Return the (X, Y) coordinate for the center point of the cell that contains the specified text.  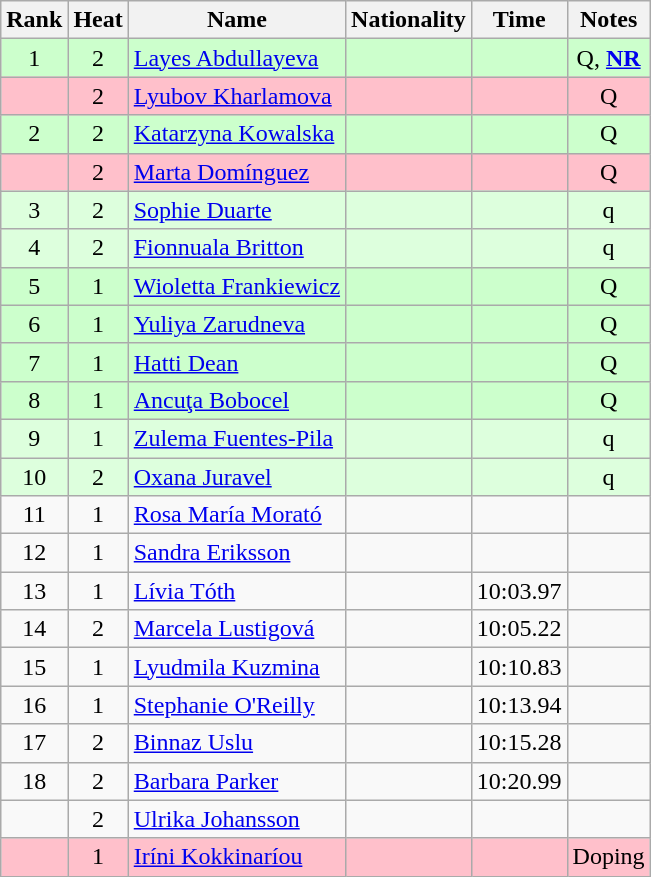
9 (34, 438)
Ulrika Johansson (236, 819)
Doping (608, 857)
6 (34, 324)
Sophie Duarte (236, 210)
4 (34, 248)
7 (34, 362)
Barbara Parker (236, 781)
Wioletta Frankiewicz (236, 286)
12 (34, 553)
18 (34, 781)
Katarzyna Kowalska (236, 134)
5 (34, 286)
Rosa María Morató (236, 515)
3 (34, 210)
Binnaz Uslu (236, 743)
Ancuţa Bobocel (236, 400)
16 (34, 705)
13 (34, 591)
Time (519, 20)
10:05.22 (519, 629)
Lyubov Kharlamova (236, 96)
Q, NR (608, 58)
Oxana Juravel (236, 477)
Marcela Lustigová (236, 629)
Fionnuala Britton (236, 248)
14 (34, 629)
Rank (34, 20)
Notes (608, 20)
Lívia Tóth (236, 591)
Iríni Kokkinaríou (236, 857)
Sandra Eriksson (236, 553)
15 (34, 667)
Marta Domínguez (236, 172)
Nationality (409, 20)
Lyudmila Kuzmina (236, 667)
10:10.83 (519, 667)
Yuliya Zarudneva (236, 324)
11 (34, 515)
Name (236, 20)
8 (34, 400)
10 (34, 477)
Stephanie O'Reilly (236, 705)
Hatti Dean (236, 362)
Layes Abdullayeva (236, 58)
10:13.94 (519, 705)
17 (34, 743)
Zulema Fuentes-Pila (236, 438)
10:03.97 (519, 591)
Heat (98, 20)
10:15.28 (519, 743)
10:20.99 (519, 781)
